For the text-containing cell, return its midpoint in [X, Y] coordinate format. 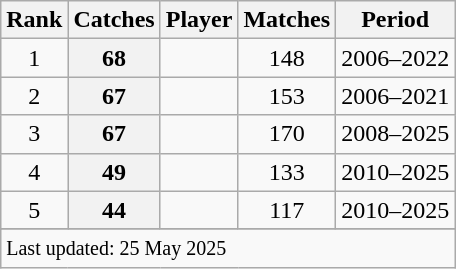
Period [396, 20]
3 [34, 134]
2006–2021 [396, 96]
117 [287, 210]
44 [114, 210]
153 [287, 96]
Rank [34, 20]
68 [114, 58]
Catches [114, 20]
2 [34, 96]
133 [287, 172]
Player [199, 20]
4 [34, 172]
49 [114, 172]
1 [34, 58]
Last updated: 25 May 2025 [228, 248]
5 [34, 210]
Matches [287, 20]
2008–2025 [396, 134]
170 [287, 134]
2006–2022 [396, 58]
148 [287, 58]
